Return (X, Y) of the center of cell containing provided text 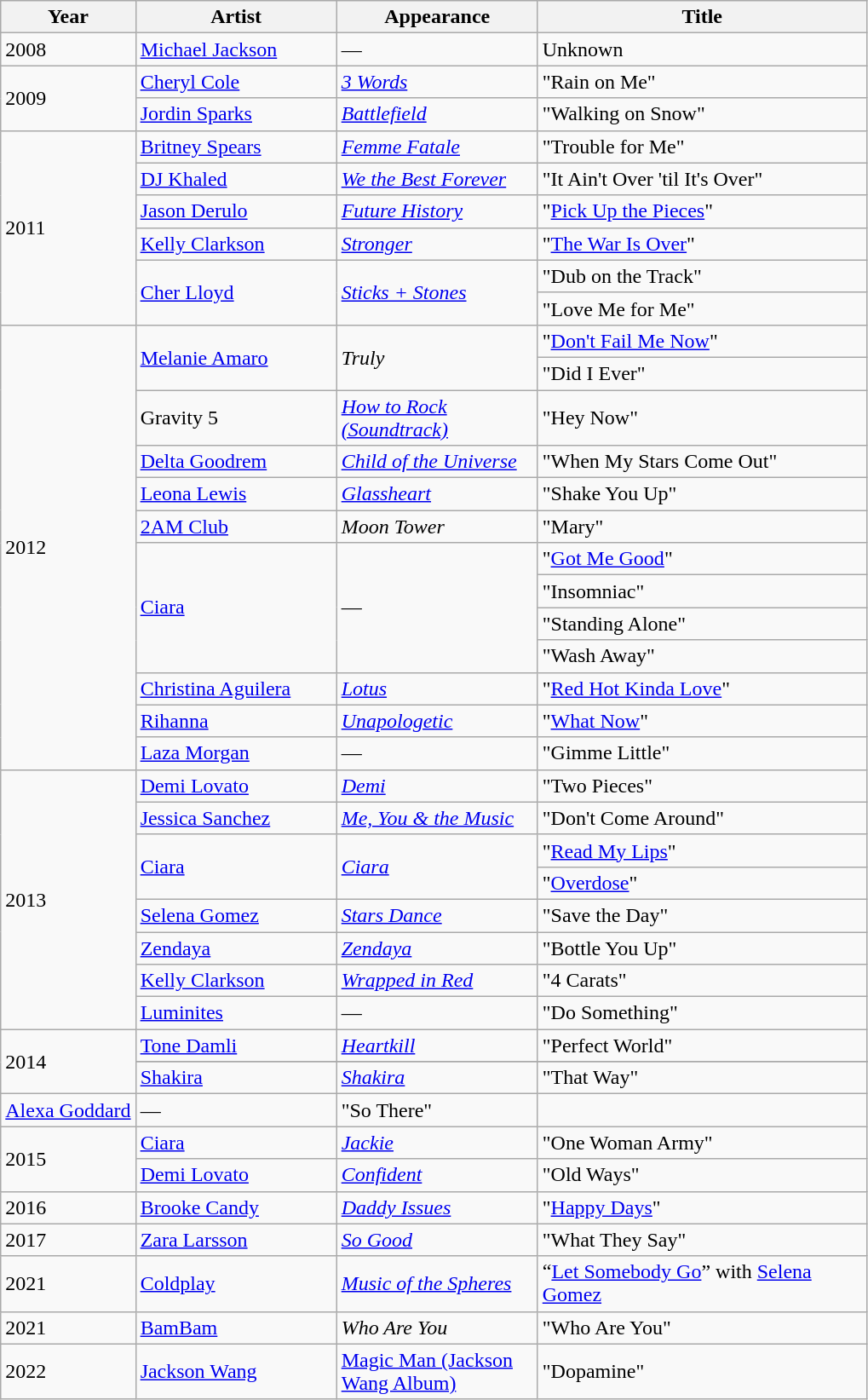
Artist (236, 17)
3 Words (437, 82)
"Walking on Snow" (702, 114)
"That Way" (702, 1078)
"Shake You Up" (702, 494)
2012 (68, 547)
Battlefield (437, 114)
"Wash Away" (702, 656)
Zara Larsson (236, 1240)
"Perfect World" (702, 1046)
Cher Lloyd (236, 292)
"When My Stars Come Out" (702, 462)
"So There" (437, 1110)
Unapologetic (437, 721)
Jordin Sparks (236, 114)
Selena Gomez (236, 915)
Jackie (437, 1143)
"It Ain't Over 'til It's Over" (702, 179)
Title (702, 17)
"Two Pieces" (702, 786)
"Don't Come Around" (702, 818)
Wrapped in Red (437, 981)
2008 (68, 49)
Laza Morgan (236, 753)
Unknown (702, 49)
"The War Is Over" (702, 244)
"Trouble for Me" (702, 147)
Britney Spears (236, 147)
"Save the Day" (702, 915)
DJ Khaled (236, 179)
"Mary" (702, 527)
"Dub on the Track" (702, 276)
Sticks + Stones (437, 292)
2017 (68, 1240)
Rihanna (236, 721)
"Did I Ever" (702, 373)
2013 (68, 899)
2AM Club (236, 527)
"What They Say" (702, 1240)
2009 (68, 98)
Music of the Spheres (437, 1283)
Stars Dance (437, 915)
"Red Hot Kinda Love" (702, 688)
"Bottle You Up" (702, 948)
Me, You & the Music (437, 818)
"Do Something" (702, 1013)
"4 Carats" (702, 981)
"Overdose" (702, 883)
2014 (68, 1062)
Coldplay (236, 1283)
"One Woman Army" (702, 1143)
How to Rock (Soundtrack) (437, 418)
2015 (68, 1159)
Appearance (437, 17)
2011 (68, 228)
Tone Damli (236, 1046)
Truly (437, 357)
Future History (437, 211)
"Got Me Good" (702, 559)
"Hey Now" (702, 418)
2022 (68, 1372)
"Pick Up the Pieces" (702, 211)
Heartkill (437, 1046)
“Let Somebody Go” with Selena Gomez (702, 1283)
"What Now" (702, 721)
Glassheart (437, 494)
"Read My Lips" (702, 850)
Christina Aguilera (236, 688)
Demi (437, 786)
Luminites (236, 1013)
Jackson Wang (236, 1372)
Lotus (437, 688)
Jason Derulo (236, 211)
"Rain on Me" (702, 82)
"Happy Days" (702, 1207)
Michael Jackson (236, 49)
Stronger (437, 244)
"Don't Fail Me Now" (702, 341)
We the Best Forever (437, 179)
Leona Lewis (236, 494)
"Gimme Little" (702, 753)
"Love Me for Me" (702, 308)
Femme Fatale (437, 147)
Delta Goodrem (236, 462)
2016 (68, 1207)
Jessica Sanchez (236, 818)
Daddy Issues (437, 1207)
"Old Ways" (702, 1175)
Child of the Universe (437, 462)
"Who Are You" (702, 1328)
"Standing Alone" (702, 624)
Brooke Candy (236, 1207)
Magic Man (Jackson Wang Album) (437, 1372)
Year (68, 17)
Alexa Goddard (68, 1110)
So Good (437, 1240)
"Insomniac" (702, 591)
Gravity 5 (236, 418)
Confident (437, 1175)
Who Are You (437, 1328)
"Dopamine" (702, 1372)
Melanie Amaro (236, 357)
BamBam (236, 1328)
Moon Tower (437, 527)
Cheryl Cole (236, 82)
